Extract the [X, Y] coordinate from the center of the cell holding the provided text.  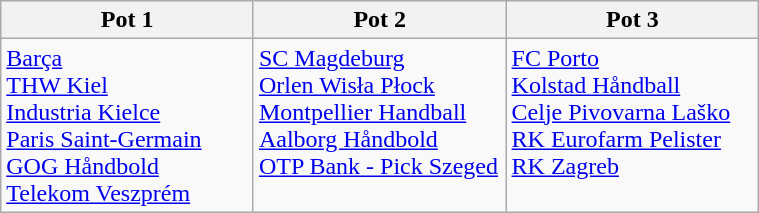
SC Magdeburg Orlen Wisła Płock Montpellier Handball Aalborg Håndbold OTP Bank - Pick Szeged [380, 126]
Pot 2 [380, 20]
Pot 1 [128, 20]
Pot 3 [632, 20]
Barça THW Kiel Industria Kielce Paris Saint-Germain GOG Håndbold Telekom Veszprém [128, 126]
FC Porto Kolstad Håndball Celje Pivovarna Laško RK Eurofarm Pelister RK Zagreb [632, 126]
